Determine the [x, y] coordinate at the center of the cell enclosing the given text.  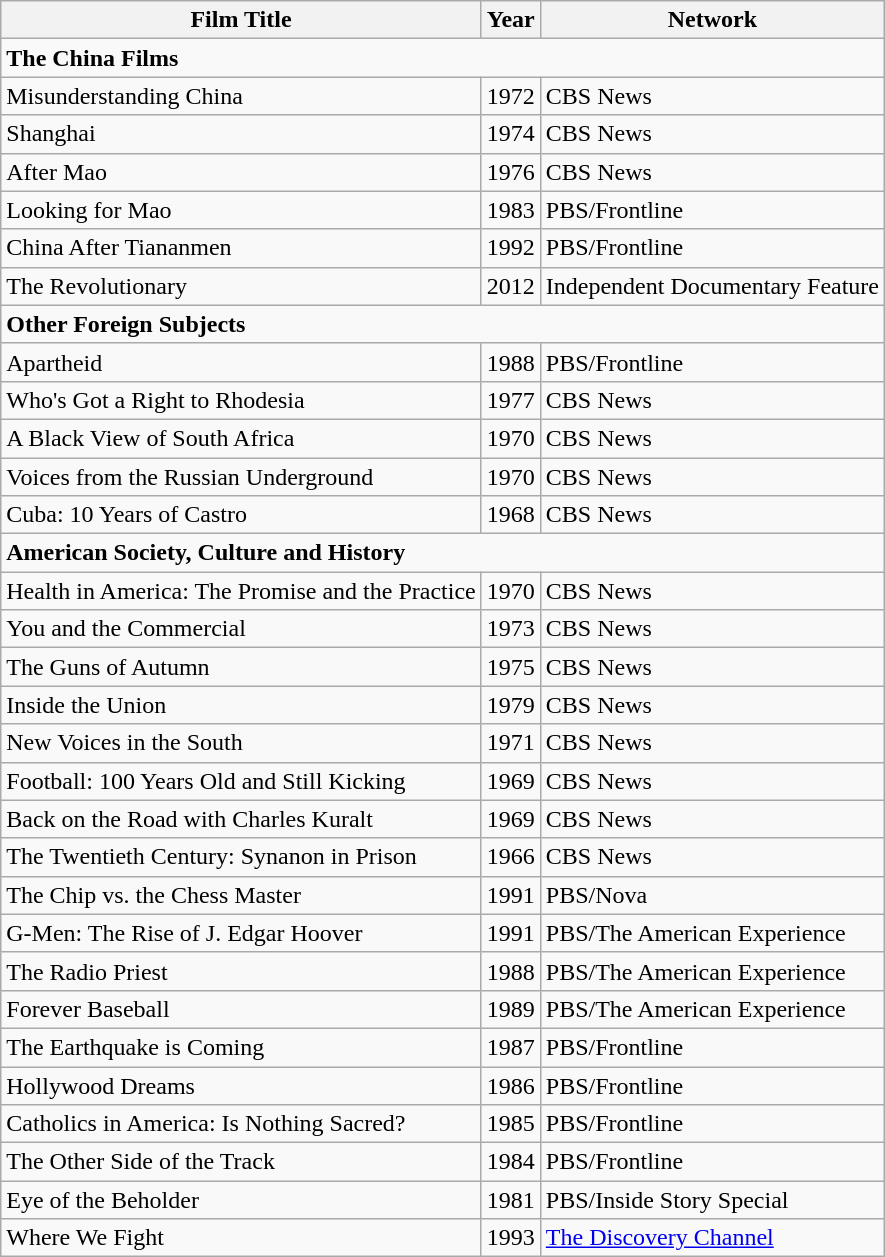
Hollywood Dreams [241, 1085]
The Radio Priest [241, 971]
The Revolutionary [241, 286]
American Society, Culture and History [443, 553]
You and the Commercial [241, 629]
1968 [510, 515]
1971 [510, 743]
1985 [510, 1124]
Voices from the Russian Underground [241, 477]
China After Tiananmen [241, 248]
1987 [510, 1047]
1984 [510, 1162]
The Chip vs. the Chess Master [241, 895]
2012 [510, 286]
The Earthquake is Coming [241, 1047]
A Black View of South Africa [241, 438]
The Guns of Autumn [241, 667]
1977 [510, 400]
Network [712, 20]
1981 [510, 1200]
1986 [510, 1085]
1993 [510, 1238]
Eye of the Beholder [241, 1200]
Cuba: 10 Years of Castro [241, 515]
1974 [510, 134]
New Voices in the South [241, 743]
Shanghai [241, 134]
The China Films [443, 58]
Apartheid [241, 362]
Inside the Union [241, 705]
Independent Documentary Feature [712, 286]
Where We Fight [241, 1238]
PBS/Nova [712, 895]
Football: 100 Years Old and Still Kicking [241, 781]
Looking for Mao [241, 210]
Film Title [241, 20]
Other Foreign Subjects [443, 324]
Back on the Road with Charles Kuralt [241, 819]
Who's Got a Right to Rhodesia [241, 400]
After Mao [241, 172]
1992 [510, 248]
1976 [510, 172]
1975 [510, 667]
G-Men: The Rise of J. Edgar Hoover [241, 933]
1973 [510, 629]
1966 [510, 857]
Catholics in America: Is Nothing Sacred? [241, 1124]
Forever Baseball [241, 1009]
1983 [510, 210]
1989 [510, 1009]
The Discovery Channel [712, 1238]
1972 [510, 96]
PBS/Inside Story Special [712, 1200]
Year [510, 20]
Health in America: The Promise and the Practice [241, 591]
1979 [510, 705]
The Other Side of the Track [241, 1162]
The Twentieth Century: Synanon in Prison [241, 857]
Misunderstanding China [241, 96]
